Provide the (x, y) coordinate of the cell's center where the given text is located.  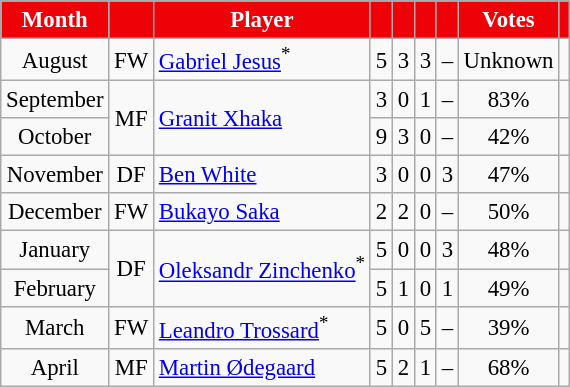
August (55, 60)
March (55, 327)
November (55, 175)
48% (508, 250)
42% (508, 137)
Unknown (508, 60)
Player (262, 20)
December (55, 213)
68% (508, 367)
Leandro Trossard* (262, 327)
39% (508, 327)
April (55, 367)
Granit Xhaka (262, 118)
January (55, 250)
October (55, 137)
February (55, 288)
Month (55, 20)
47% (508, 175)
Votes (508, 20)
Bukayo Saka (262, 213)
Gabriel Jesus* (262, 60)
Ben White (262, 175)
50% (508, 213)
49% (508, 288)
Martin Ødegaard (262, 367)
September (55, 100)
9 (381, 137)
83% (508, 100)
Oleksandr Zinchenko* (262, 268)
